Provide the (x, y) coordinate of the cell's center where the given text is located.  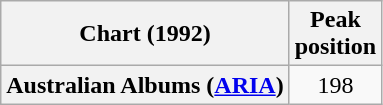
Chart (1992) (145, 34)
198 (335, 85)
Peakposition (335, 34)
Australian Albums (ARIA) (145, 85)
